Locate the cell with the specified text and output its (x, y) center coordinate. 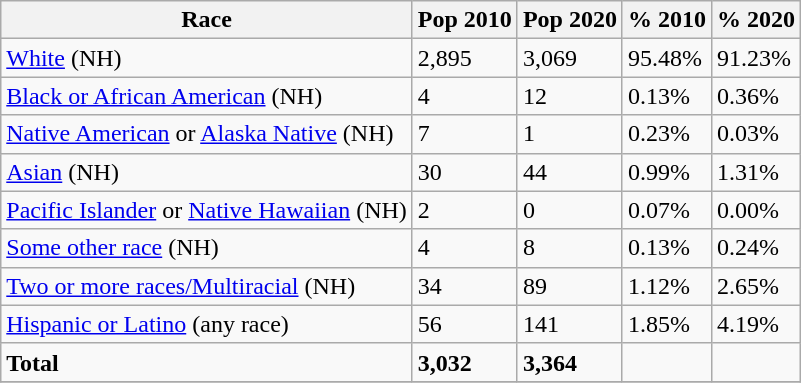
2,895 (464, 58)
Race (207, 20)
0.00% (756, 210)
91.23% (756, 58)
0.07% (666, 210)
141 (570, 324)
Some other race (NH) (207, 248)
12 (570, 96)
4.19% (756, 324)
Pop 2020 (570, 20)
44 (570, 172)
7 (464, 134)
White (NH) (207, 58)
1.31% (756, 172)
Black or African American (NH) (207, 96)
2 (464, 210)
1 (570, 134)
30 (464, 172)
Native American or Alaska Native (NH) (207, 134)
89 (570, 286)
2.65% (756, 286)
3,364 (570, 362)
Asian (NH) (207, 172)
34 (464, 286)
95.48% (666, 58)
% 2020 (756, 20)
1.85% (666, 324)
56 (464, 324)
0 (570, 210)
Two or more races/Multiracial (NH) (207, 286)
0.24% (756, 248)
3,032 (464, 362)
8 (570, 248)
Total (207, 362)
1.12% (666, 286)
3,069 (570, 58)
% 2010 (666, 20)
Pacific Islander or Native Hawaiian (NH) (207, 210)
Pop 2010 (464, 20)
0.99% (666, 172)
0.03% (756, 134)
0.23% (666, 134)
0.36% (756, 96)
Hispanic or Latino (any race) (207, 324)
